For the text-containing cell, return its midpoint in (X, Y) coordinate format. 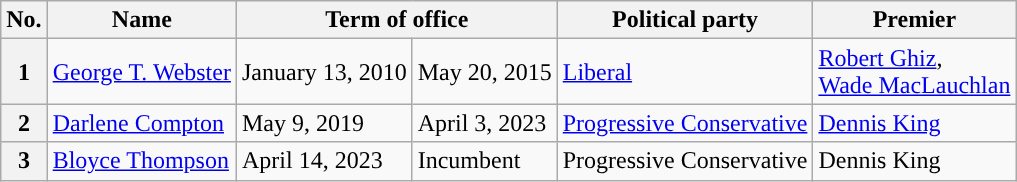
Liberal (685, 72)
April 3, 2023 (484, 123)
May 20, 2015 (484, 72)
Name (142, 20)
Premier (914, 20)
George T. Webster (142, 72)
April 14, 2023 (324, 161)
January 13, 2010 (324, 72)
Term of office (396, 20)
May 9, 2019 (324, 123)
Incumbent (484, 161)
2 (24, 123)
Darlene Compton (142, 123)
1 (24, 72)
No. (24, 20)
Political party (685, 20)
Bloyce Thompson (142, 161)
3 (24, 161)
Robert Ghiz, Wade MacLauchlan (914, 72)
